Return the [X, Y] coordinate for the center point of the cell that contains the specified text.  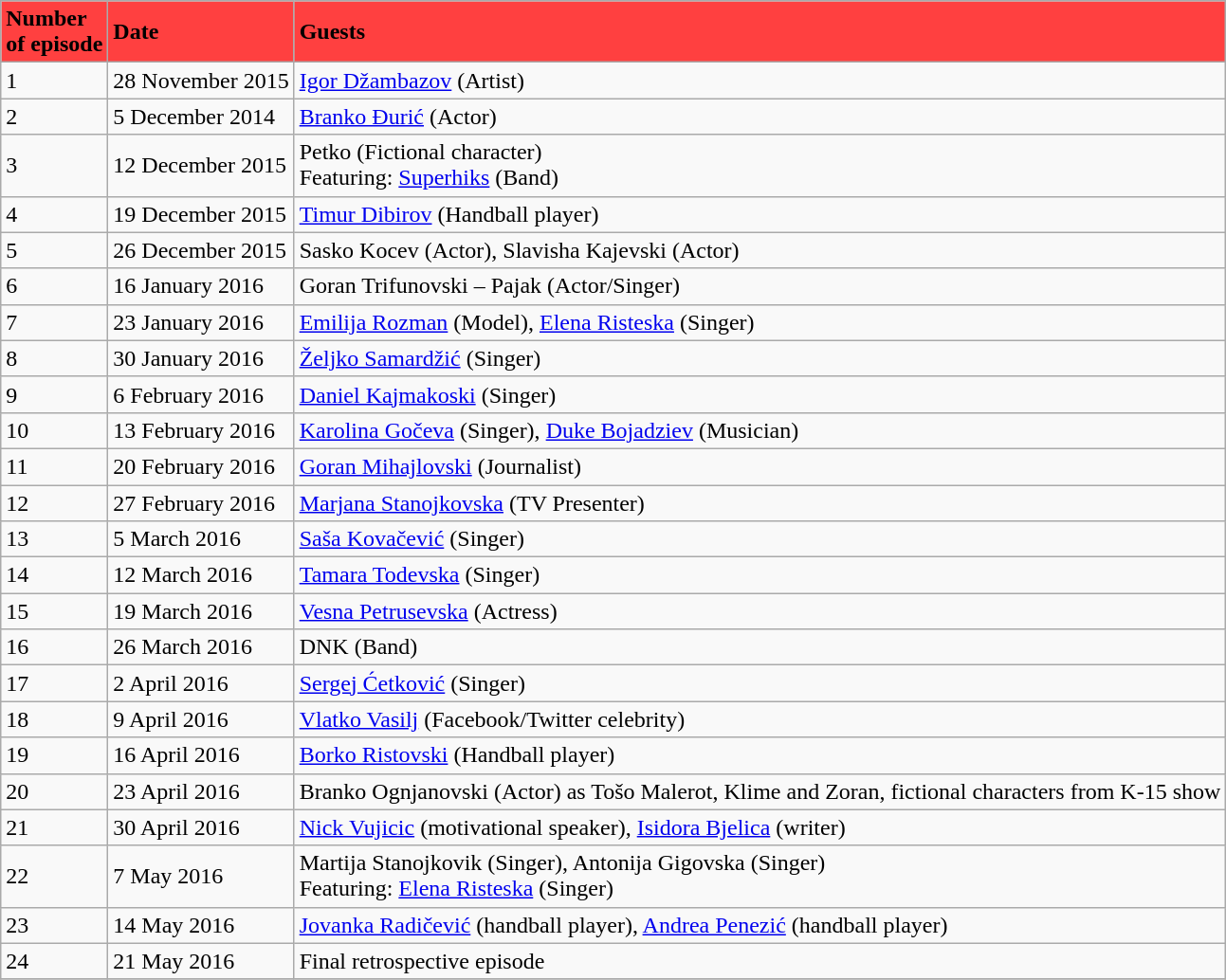
Branko Ognjanovski (Actor) as Tošo Malerot, Klime and Zoran, fictional characters from K-15 show [760, 791]
Karolina Gočeva (Singer), Duke Bojadziev (Musician) [760, 430]
30 April 2016 [201, 827]
16 [55, 647]
Numberof episode [55, 32]
23 January 2016 [201, 322]
21 [55, 827]
DNK (Band) [760, 647]
6 [55, 286]
4 [55, 214]
20 February 2016 [201, 466]
12 March 2016 [201, 575]
19 December 2015 [201, 214]
Saša Kovačević (Singer) [760, 539]
Emilija Rozman (Model), Elena Risteska (Singer) [760, 322]
24 [55, 961]
Petko (Fictional character)Featuring: Superhiks (Band) [760, 165]
7 [55, 322]
12 December 2015 [201, 165]
Timur Dibirov (Handball player) [760, 214]
Branko Đurić (Actor) [760, 117]
Guests [760, 32]
Final retrospective episode [760, 961]
Marjana Stanojkovska (TV Presenter) [760, 503]
12 [55, 503]
5 March 2016 [201, 539]
Daniel Kajmakoski (Singer) [760, 394]
Vlatko Vasilj (Facebook/Twitter celebrity) [760, 719]
Jovanka Radičević (handball player), Andrea Penezić (handball player) [760, 925]
19 [55, 755]
9 [55, 394]
23 April 2016 [201, 791]
5 December 2014 [201, 117]
17 [55, 683]
11 [55, 466]
3 [55, 165]
28 November 2015 [201, 81]
30 January 2016 [201, 358]
6 February 2016 [201, 394]
14 [55, 575]
1 [55, 81]
2 April 2016 [201, 683]
Sergej Ćetković (Singer) [760, 683]
26 March 2016 [201, 647]
23 [55, 925]
26 December 2015 [201, 250]
5 [55, 250]
Vesna Petrusevska (Actress) [760, 611]
Sasko Kocev (Actor), Slavisha Kajevski (Actor) [760, 250]
7 May 2016 [201, 876]
Nick Vujicic (motivational speaker), Isidora Bjelica (writer) [760, 827]
Goran Trifunovski – Pajak (Actor/Singer) [760, 286]
Igor Džambazov (Artist) [760, 81]
16 January 2016 [201, 286]
Željko Samardžić (Singer) [760, 358]
16 April 2016 [201, 755]
2 [55, 117]
8 [55, 358]
19 March 2016 [201, 611]
22 [55, 876]
Goran Mihajlovski (Journalist) [760, 466]
20 [55, 791]
Borko Ristovski (Handball player) [760, 755]
Date [201, 32]
14 May 2016 [201, 925]
9 April 2016 [201, 719]
18 [55, 719]
Tamara Todevska (Singer) [760, 575]
27 February 2016 [201, 503]
15 [55, 611]
Martija Stanojkovik (Singer), Antonija Gigovska (Singer)Featuring: Elena Risteska (Singer) [760, 876]
10 [55, 430]
21 May 2016 [201, 961]
13 February 2016 [201, 430]
13 [55, 539]
